Return [X, Y] of the center of cell containing provided text 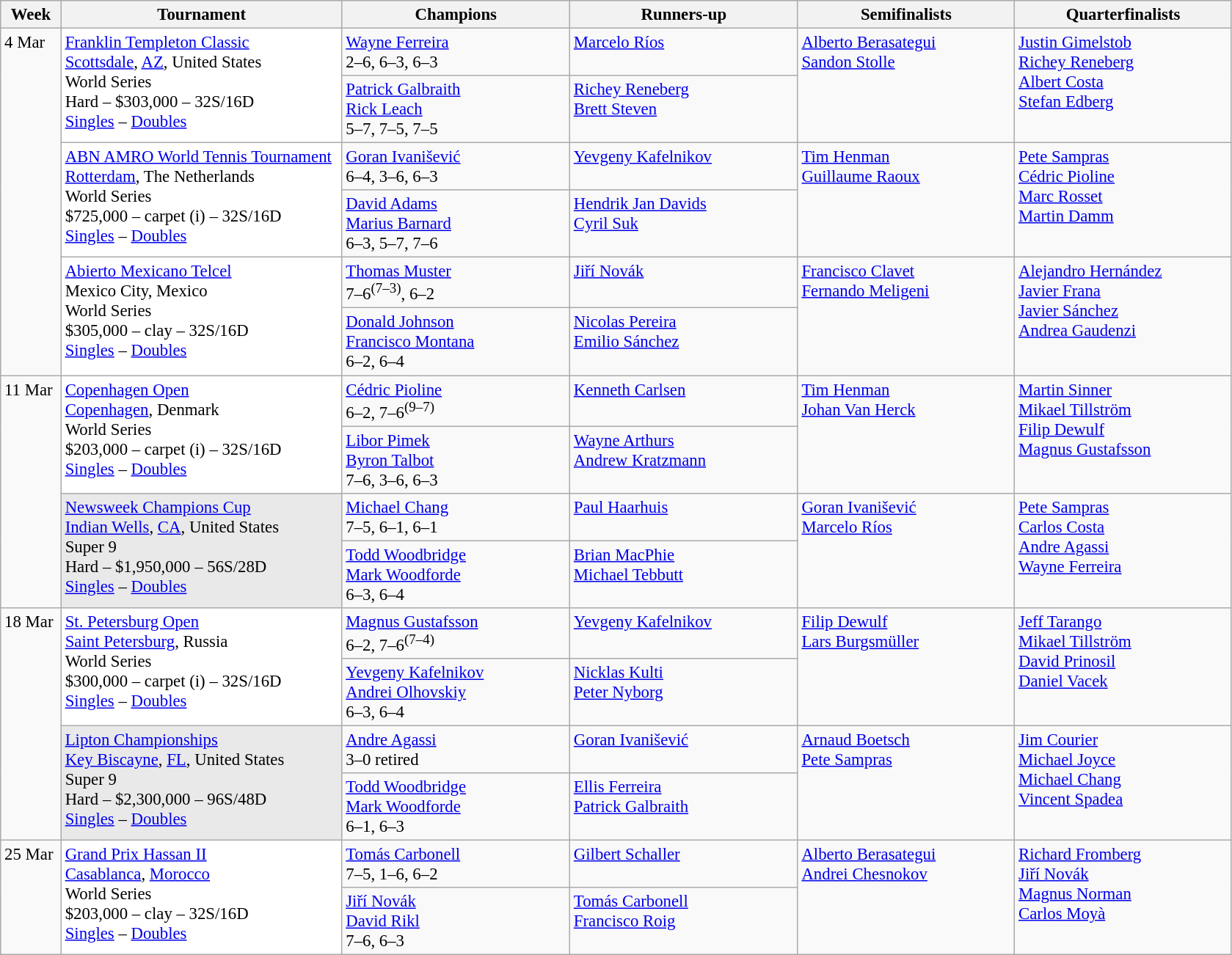
Patrick Galbraith Rick Leach 5–7, 7–5, 7–5 [456, 109]
Pete Sampras Carlos Costa Andre Agassi Wayne Ferreira [1123, 550]
Todd Woodbridge Mark Woodforde 6–3, 6–4 [456, 574]
Gilbert Schaller [684, 864]
Filip Dewulf Lars Burgsmüller [906, 667]
Newsweek Champions Cup Indian Wells, CA, United StatesSuper 9Hard – $1,950,000 – 56S/28DSingles – Doubles [201, 550]
25 Mar [31, 898]
Quarterfinalists [1123, 15]
Cédric Pioline 6–2, 7–6(9–7) [456, 400]
Semifinalists [906, 15]
Lipton Championships Key Biscayne, FL, United StatesSuper 9Hard – $2,300,000 – 96S/48DSingles – Doubles [201, 783]
11 Mar [31, 491]
Goran Ivanišević [684, 750]
Alejandro Hernández Javier Frana Javier Sánchez Andrea Gaudenzi [1123, 317]
Richey Reneberg Brett Steven [684, 109]
Marcelo Ríos [684, 53]
Donald Johnson Francisco Montana 6–2, 6–4 [456, 342]
Jiří Novák [684, 283]
Francisco Clavet Fernando Meligeni [906, 317]
Goran Ivanišević Marcelo Ríos [906, 550]
Alberto Berasategui Sandon Stolle [906, 86]
Nicolas Pereira Emilio Sánchez [684, 342]
Tournament [201, 15]
Nicklas Kulti Peter Nyborg [684, 692]
Hendrik Jan Davids Cyril Suk [684, 224]
Franklin Templeton Classic Scottsdale, AZ, United StatesWorld SeriesHard – $303,000 – 32S/16DSingles – Doubles [201, 86]
Wayne Arthurs Andrew Kratzmann [684, 460]
Paul Haarhuis [684, 516]
Abierto Mexicano Telcel Mexico City, MexicoWorld Series$305,000 – clay – 32S/16DSingles – Doubles [201, 317]
Justin Gimelstob Richey Reneberg Albert Costa Stefan Edberg [1123, 86]
St. Petersburg Open Saint Petersburg, RussiaWorld Series$300,000 – carpet (i) – 32S/16DSingles – Doubles [201, 667]
Richard Fromberg Jiří Novák Magnus Norman Carlos Moyà [1123, 898]
Kenneth Carlsen [684, 400]
Runners-up [684, 15]
Martin Sinner Mikael Tillström Filip Dewulf Magnus Gustafsson [1123, 434]
Ellis Ferreira Patrick Galbraith [684, 807]
4 Mar [31, 202]
Alberto Berasategui Andrei Chesnokov [906, 898]
Arnaud Boetsch Pete Sampras [906, 783]
Michael Chang 7–5, 6–1, 6–1 [456, 516]
Yevgeny Kafelnikov Andrei Olhovskiy 6–3, 6–4 [456, 692]
Jim Courier Michael Joyce Michael Chang Vincent Spadea [1123, 783]
Goran Ivanišević 6–4, 3–6, 6–3 [456, 167]
Grand Prix Hassan II Casablanca, MoroccoWorld Series$203,000 – clay – 32S/16DSingles – Doubles [201, 898]
ABN AMRO World Tennis Tournament Rotterdam, The NetherlandsWorld Series$725,000 – carpet (i) – 32S/16DSingles – Doubles [201, 200]
Libor Pimek Byron Talbot 7–6, 3–6, 6–3 [456, 460]
Copenhagen Open Copenhagen, DenmarkWorld Series$203,000 – carpet (i) – 32S/16DSingles – Doubles [201, 434]
Brian MacPhie Michael Tebbutt [684, 574]
Magnus Gustafsson 6–2, 7–6(7–4) [456, 634]
Tomás Carbonell Francisco Roig [684, 921]
Jeff Tarango Mikael Tillström David Prinosil Daniel Vacek [1123, 667]
Thomas Muster 7–6(7–3), 6–2 [456, 283]
Andre Agassi 3–0 retired [456, 750]
Jiří Novák David Rikl 7–6, 6–3 [456, 921]
Todd Woodbridge Mark Woodforde 6–1, 6–3 [456, 807]
Tomás Carbonell 7–5, 1–6, 6–2 [456, 864]
Week [31, 15]
18 Mar [31, 725]
Champions [456, 15]
Tim Henman Guillaume Raoux [906, 200]
Wayne Ferreira 2–6, 6–3, 6–3 [456, 53]
David Adams Marius Barnard 6–3, 5–7, 7–6 [456, 224]
Tim Henman Johan Van Herck [906, 434]
Pete Sampras Cédric Pioline Marc Rosset Martin Damm [1123, 200]
